Output the (X, Y) coordinate of the center of the cell containing the given text.  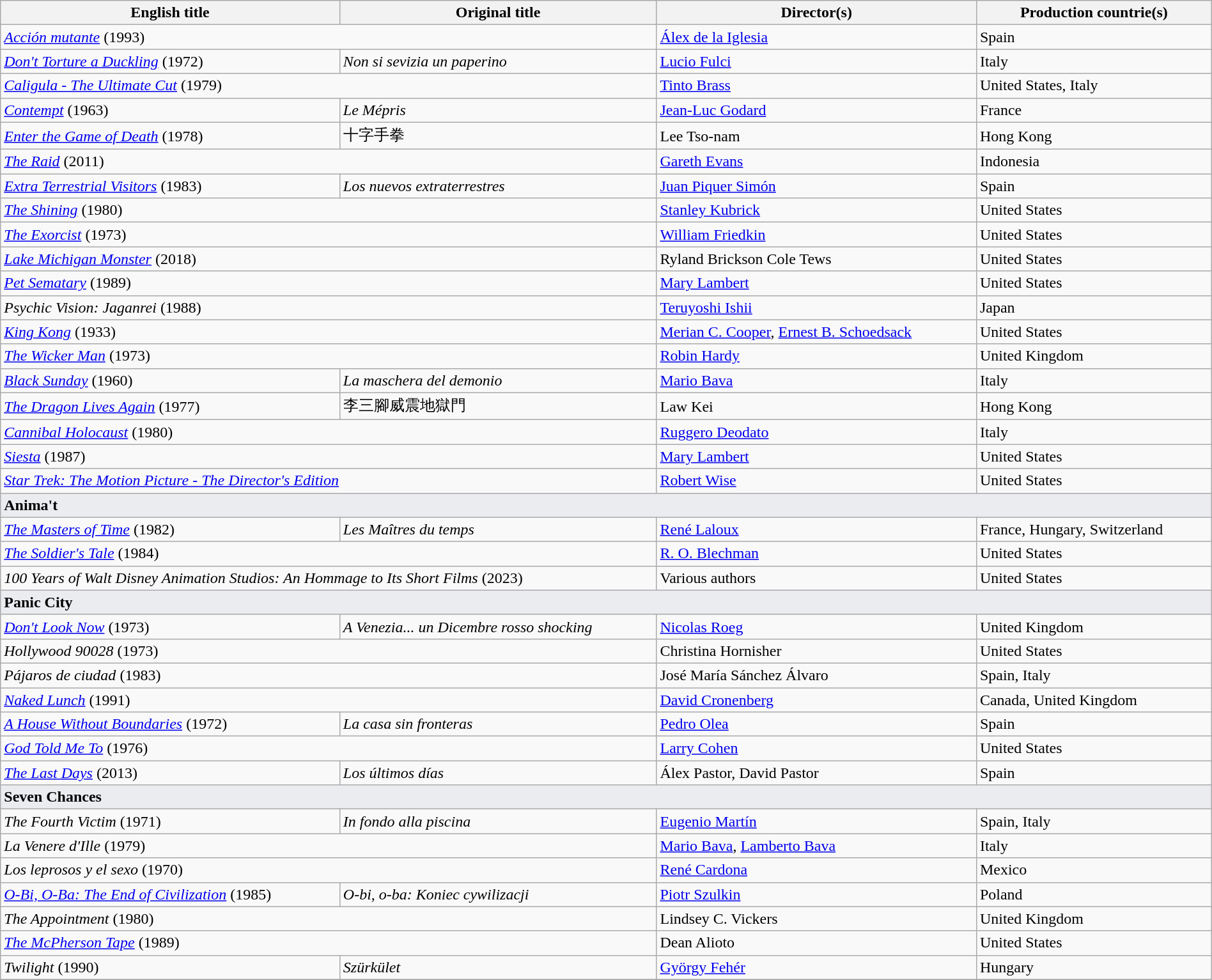
Seven Chances (606, 797)
The Dragon Lives Again (1977) (170, 407)
Mario Bava, Lamberto Bava (816, 846)
Eugenio Martín (816, 821)
Les Maîtres du temps (498, 529)
David Cronenberg (816, 700)
Lucio Fulci (816, 61)
Star Trek: The Motion Picture - The Director's Edition (329, 481)
Panic City (606, 602)
Indonesia (1094, 162)
Robin Hardy (816, 356)
Pájaros de ciudad (1983) (329, 675)
Pedro Olea (816, 724)
A House Without Boundaries (1972) (170, 724)
Contempt (1963) (170, 110)
Production countrie(s) (1094, 13)
The Masters of Time (1982) (170, 529)
France (1094, 110)
Le Mépris (498, 110)
Director(s) (816, 13)
Poland (1094, 894)
Various authors (816, 578)
Caligula - The Ultimate Cut (1979) (329, 86)
Mexico (1094, 870)
In fondo alla piscina (498, 821)
Jean-Luc Godard (816, 110)
William Friedkin (816, 235)
Szürkület (498, 967)
György Fehér (816, 967)
Hungary (1094, 967)
Anima't (606, 505)
Los nuevos extraterrestres (498, 186)
Álex de la Iglesia (816, 37)
Teruyoshi Ishii (816, 307)
Don't Torture a Duckling (1972) (170, 61)
Naked Lunch (1991) (329, 700)
Larry Cohen (816, 749)
Twilight (1990) (170, 967)
José María Sánchez Álvaro (816, 675)
Los leprosos y el sexo (1970) (329, 870)
The Wicker Man (1973) (329, 356)
Hollywood 90028 (1973) (329, 651)
René Cardona (816, 870)
Piotr Szulkin (816, 894)
Acción mutante (1993) (329, 37)
R. O. Blechman (816, 554)
Canada, United Kingdom (1094, 700)
Robert Wise (816, 481)
René Laloux (816, 529)
Lindsey C. Vickers (816, 919)
Stanley Kubrick (816, 210)
The Last Days (2013) (170, 773)
Merian C. Cooper, Ernest B. Schoedsack (816, 332)
Dean Alioto (816, 943)
Enter the Game of Death (1978) (170, 136)
Nicolas Roeg (816, 626)
Ruggero Deodato (816, 432)
United States, Italy (1094, 86)
Extra Terrestrial Visitors (1983) (170, 186)
Siesta (1987) (329, 456)
Lake Michigan Monster (2018) (329, 259)
The Soldier's Tale (1984) (329, 554)
The Appointment (1980) (329, 919)
Gareth Evans (816, 162)
Tinto Brass (816, 86)
Pet Sematary (1989) (329, 283)
Black Sunday (1960) (170, 380)
English title (170, 13)
Psychic Vision: Jaganrei (1988) (329, 307)
The McPherson Tape (1989) (329, 943)
Cannibal Holocaust (1980) (329, 432)
Law Kei (816, 407)
France, Hungary, Switzerland (1094, 529)
Lee Tso-nam (816, 136)
La maschera del demonio (498, 380)
The Shining (1980) (329, 210)
Don't Look Now (1973) (170, 626)
Mario Bava (816, 380)
O-Bi, O-Ba: The End of Civilization (1985) (170, 894)
李三腳威震地獄門 (498, 407)
Original title (498, 13)
La casa sin fronteras (498, 724)
Álex Pastor, David Pastor (816, 773)
The Exorcist (1973) (329, 235)
A Venezia... un Dicembre rosso shocking (498, 626)
Los últimos días (498, 773)
Christina Hornisher (816, 651)
Non si sevizia un paperino (498, 61)
King Kong (1933) (329, 332)
十字手拳 (498, 136)
100 Years of Walt Disney Animation Studios: An Hommage to Its Short Films (2023) (329, 578)
The Fourth Victim (1971) (170, 821)
La Venere d'Ille (1979) (329, 846)
Japan (1094, 307)
Ryland Brickson Cole Tews (816, 259)
Juan Piquer Simón (816, 186)
The Raid (2011) (329, 162)
O-bi, o-ba: Koniec cywilizacji (498, 894)
God Told Me To (1976) (329, 749)
